Identify which cell holds the provided text, then report its [X, Y] central coordinate. 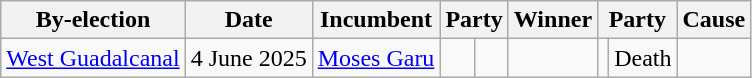
By-election [93, 20]
West Guadalcanal [93, 58]
Date [248, 20]
Death [643, 58]
Moses Garu [376, 58]
Winner [552, 20]
4 June 2025 [248, 58]
Incumbent [376, 20]
Cause [714, 20]
